Extract the [X, Y] coordinate from the center of the cell holding the provided text.  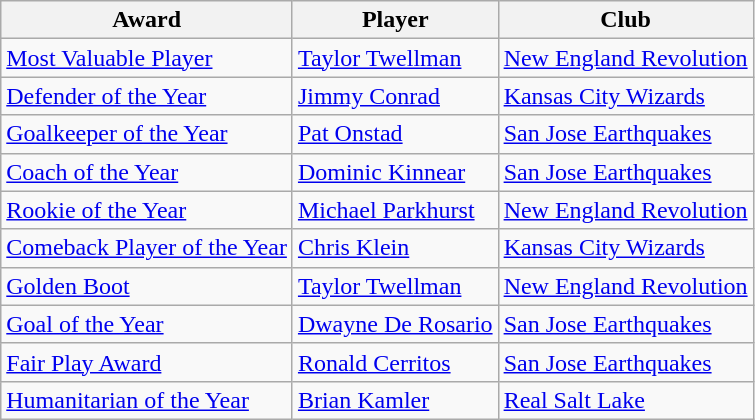
Goal of the Year [147, 324]
Dwayne De Rosario [395, 324]
Michael Parkhurst [395, 210]
Coach of the Year [147, 172]
Chris Klein [395, 248]
Brian Kamler [395, 400]
Most Valuable Player [147, 58]
Defender of the Year [147, 96]
Club [626, 20]
Comeback Player of the Year [147, 248]
Golden Boot [147, 286]
Player [395, 20]
Humanitarian of the Year [147, 400]
Jimmy Conrad [395, 96]
Rookie of the Year [147, 210]
Fair Play Award [147, 362]
Dominic Kinnear [395, 172]
Goalkeeper of the Year [147, 134]
Award [147, 20]
Ronald Cerritos [395, 362]
Pat Onstad [395, 134]
Real Salt Lake [626, 400]
